From the cell containing the given text, extract its center point as (x, y) coordinate. 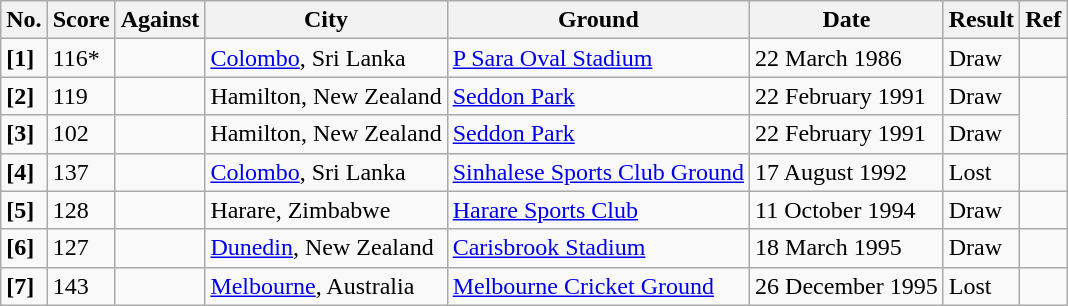
Ref (1044, 20)
Dunedin, New Zealand (326, 248)
P Sara Oval Stadium (598, 58)
Date (847, 20)
Ground (598, 20)
137 (81, 172)
Harare, Zimbabwe (326, 210)
[4] (24, 172)
[2] (24, 96)
11 October 1994 (847, 210)
Melbourne, Australia (326, 286)
Carisbrook Stadium (598, 248)
119 (81, 96)
Harare Sports Club (598, 210)
Result (981, 20)
[3] (24, 134)
116* (81, 58)
Against (160, 20)
102 (81, 134)
City (326, 20)
143 (81, 286)
No. (24, 20)
22 March 1986 (847, 58)
[6] (24, 248)
[7] (24, 286)
18 March 1995 (847, 248)
26 December 1995 (847, 286)
Melbourne Cricket Ground (598, 286)
[5] (24, 210)
Score (81, 20)
128 (81, 210)
17 August 1992 (847, 172)
[1] (24, 58)
Sinhalese Sports Club Ground (598, 172)
127 (81, 248)
